Capture the cell that displays the provided text and extract its [X, Y] central coordinate. 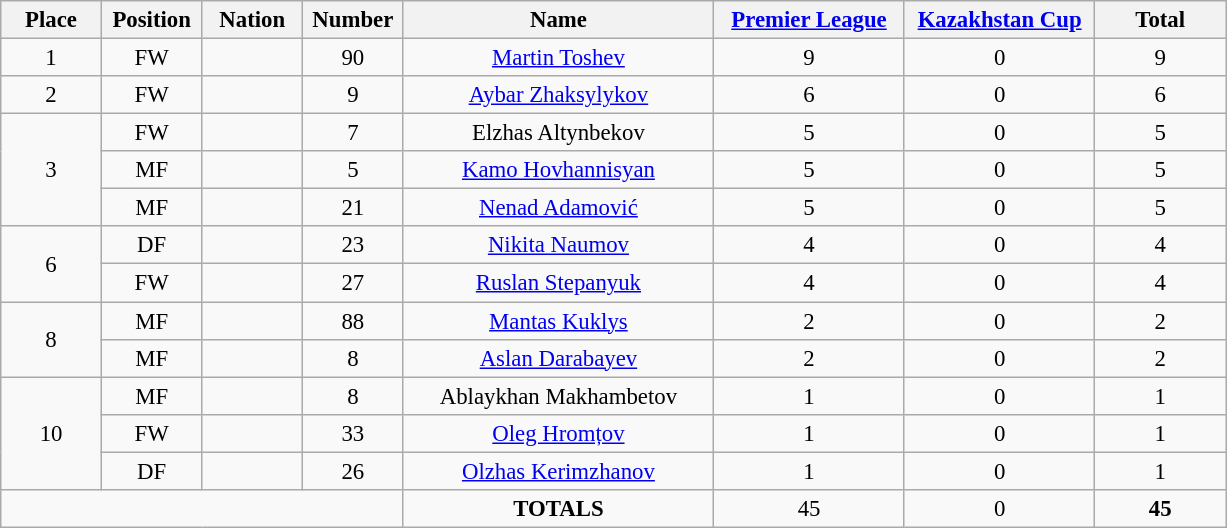
Position [152, 20]
33 [354, 433]
Nikita Naumov [558, 245]
Oleg Hromțov [558, 433]
Place [52, 20]
21 [354, 208]
Martin Toshev [558, 58]
Kazakhstan Cup [1000, 20]
88 [354, 321]
Name [558, 20]
Total [1160, 20]
Elzhas Altynbekov [558, 133]
3 [52, 170]
Aslan Darabayev [558, 358]
Aybar Zhaksylykov [558, 95]
Nation [252, 20]
Nenad Adamović [558, 208]
Premier League [810, 20]
90 [354, 58]
7 [354, 133]
Number [354, 20]
Kamo Hovhannisyan [558, 170]
26 [354, 471]
23 [354, 245]
Mantas Kuklys [558, 321]
Olzhas Kerimzhanov [558, 471]
10 [52, 434]
Ruslan Stepanyuk [558, 283]
Ablaykhan Makhambetov [558, 396]
27 [354, 283]
TOTALS [558, 509]
